Search for the cell housing the specified text and yield its (X, Y) center coordinate. 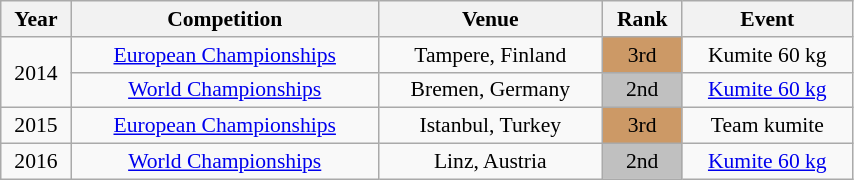
Year (36, 19)
Competition (224, 19)
2016 (36, 162)
Tampere, Finland (490, 55)
Venue (490, 19)
Event (767, 19)
Rank (642, 19)
2014 (36, 72)
Team kumite (767, 126)
2015 (36, 126)
Bremen, Germany (490, 90)
Linz, Austria (490, 162)
Istanbul, Turkey (490, 126)
